Return [X, Y] of the center of cell containing provided text 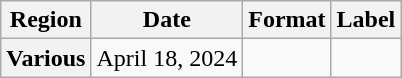
Format [287, 20]
April 18, 2024 [167, 58]
Various [46, 58]
Label [366, 20]
Date [167, 20]
Region [46, 20]
